From the cell containing the given text, extract its center point as [x, y] coordinate. 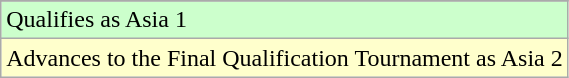
Advances to the Final Qualification Tournament as Asia 2 [284, 58]
Qualifies as Asia 1 [284, 20]
